For the text-containing cell, return its midpoint in [x, y] coordinate format. 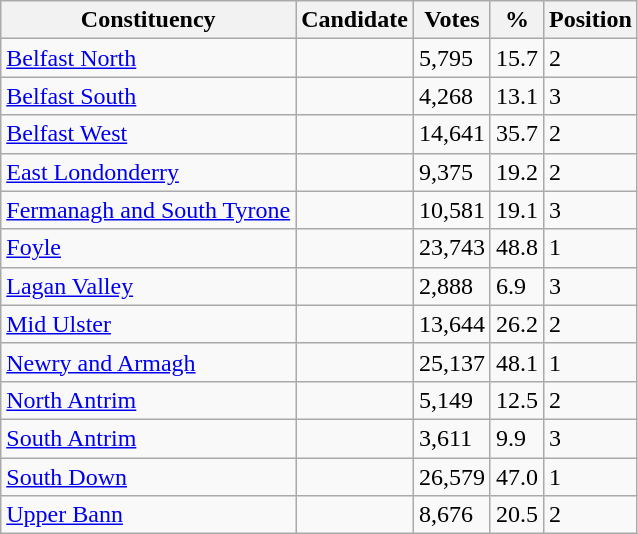
48.1 [516, 362]
Newry and Armagh [148, 362]
South Down [148, 477]
Upper Bann [148, 515]
14,641 [452, 134]
26,579 [452, 477]
North Antrim [148, 400]
35.7 [516, 134]
26.2 [516, 324]
5,795 [452, 58]
2,888 [452, 286]
10,581 [452, 210]
Votes [452, 20]
12.5 [516, 400]
23,743 [452, 248]
13,644 [452, 324]
9.9 [516, 438]
Belfast West [148, 134]
Fermanagh and South Tyrone [148, 210]
25,137 [452, 362]
5,149 [452, 400]
19.1 [516, 210]
15.7 [516, 58]
4,268 [452, 96]
% [516, 20]
6.9 [516, 286]
Constituency [148, 20]
Candidate [355, 20]
Belfast South [148, 96]
Position [591, 20]
Belfast North [148, 58]
48.8 [516, 248]
20.5 [516, 515]
South Antrim [148, 438]
8,676 [452, 515]
East Londonderry [148, 172]
Mid Ulster [148, 324]
47.0 [516, 477]
13.1 [516, 96]
Lagan Valley [148, 286]
9,375 [452, 172]
3,611 [452, 438]
19.2 [516, 172]
Foyle [148, 248]
